Scan for the cell matching the given text and deliver its (X, Y) coordinate at center. 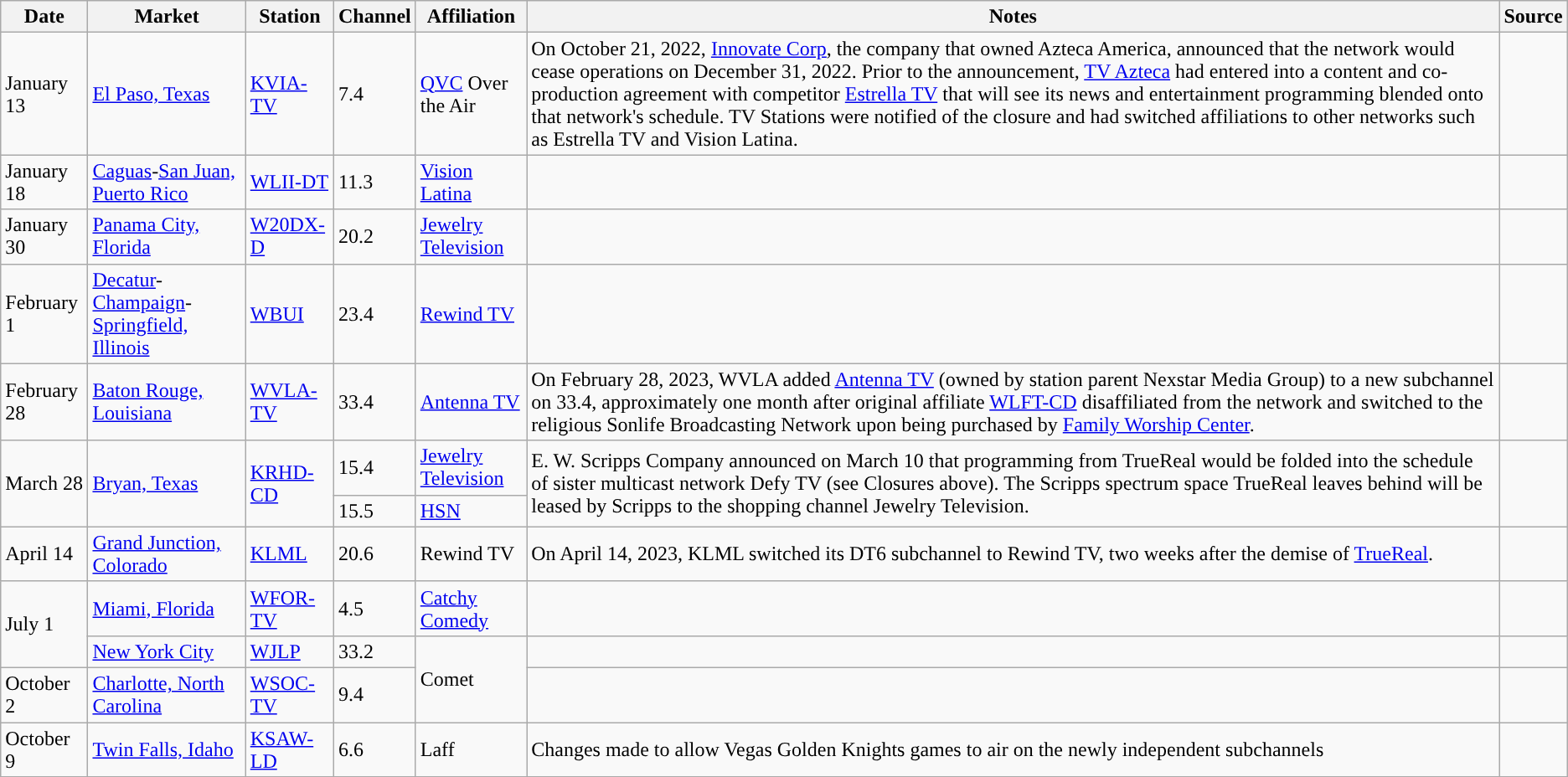
Caguas-San Juan, Puerto Rico (167, 183)
Channel (374, 17)
33.2 (374, 651)
33.4 (374, 402)
Catchy Comedy (471, 608)
January 18 (44, 183)
20.2 (374, 236)
April 14 (44, 554)
7.4 (374, 94)
4.5 (374, 608)
Bryan, Texas (167, 484)
January 13 (44, 94)
15.4 (374, 467)
WFOR-TV (290, 608)
15.5 (374, 511)
WJLP (290, 651)
Comet (471, 678)
KRHD-CD (290, 484)
QVC Over the Air (471, 94)
Baton Rouge, Louisiana (167, 402)
WVLA-TV (290, 402)
Twin Falls, Idaho (167, 749)
New York City (167, 651)
KSAW-LD (290, 749)
9.4 (374, 695)
July 1 (44, 625)
WBUI (290, 313)
Date (44, 17)
HSN (471, 511)
WLII-DT (290, 183)
On April 14, 2023, KLML switched its DT6 subchannel to Rewind TV, two weeks after the demise of TrueReal. (1014, 554)
WSOC-TV (290, 695)
Station (290, 17)
El Paso, Texas (167, 94)
Affiliation (471, 17)
6.6 (374, 749)
KVIA-TV (290, 94)
October 2 (44, 695)
23.4 (374, 313)
W20DX-D (290, 236)
March 28 (44, 484)
January 30 (44, 236)
20.6 (374, 554)
11.3 (374, 183)
Notes (1014, 17)
Grand Junction, Colorado (167, 554)
Market (167, 17)
Laff (471, 749)
February 28 (44, 402)
Vision Latina (471, 183)
KLML (290, 554)
Charlotte, North Carolina (167, 695)
Source (1533, 17)
Decatur-Champaign-Springfield, Illinois (167, 313)
Changes made to allow Vegas Golden Knights games to air on the newly independent subchannels (1014, 749)
February 1 (44, 313)
Panama City, Florida (167, 236)
Antenna TV (471, 402)
October 9 (44, 749)
Miami, Florida (167, 608)
